Pinpoint the cell where the given text exists, returning its [x, y] midpoint coordinate. 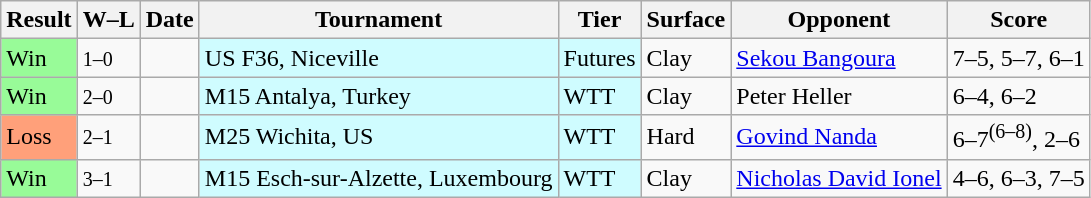
2–1 [108, 138]
Sekou Bangoura [839, 58]
2–0 [108, 96]
1–0 [108, 58]
Surface [686, 20]
7–5, 5–7, 6–1 [1018, 58]
Opponent [839, 20]
Peter Heller [839, 96]
US F36, Niceville [378, 58]
6–7(6–8), 2–6 [1018, 138]
6–4, 6–2 [1018, 96]
Result [39, 20]
3–1 [108, 178]
Tournament [378, 20]
Hard [686, 138]
4–6, 6–3, 7–5 [1018, 178]
Tier [600, 20]
M15 Esch-sur-Alzette, Luxembourg [378, 178]
Govind Nanda [839, 138]
Score [1018, 20]
M25 Wichita, US [378, 138]
W–L [108, 20]
Futures [600, 58]
M15 Antalya, Turkey [378, 96]
Date [170, 20]
Loss [39, 138]
Nicholas David Ionel [839, 178]
